Capture the cell that displays the provided text and extract its [X, Y] central coordinate. 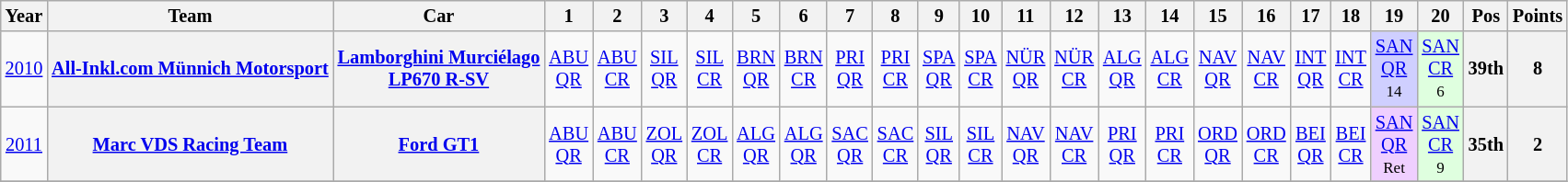
BEICR [1351, 144]
14 [1170, 16]
SANQRRet [1394, 144]
BRNQR [756, 69]
NÜRCR [1074, 69]
19 [1394, 16]
ALGCR [1170, 69]
SANCR6 [1440, 69]
Car [439, 16]
17 [1311, 16]
ZOLQR [665, 144]
ORDCR [1267, 144]
SPACR [980, 69]
BRNCR [804, 69]
12 [1074, 16]
SACQR [849, 144]
11 [1026, 16]
BEIQR [1311, 144]
2011 [24, 144]
10 [980, 16]
35th [1486, 144]
1 [569, 16]
INTQR [1311, 69]
INTCR [1351, 69]
2010 [24, 69]
18 [1351, 16]
39th [1486, 69]
ORDQR [1217, 144]
Ford GT1 [439, 144]
7 [849, 16]
16 [1267, 16]
5 [756, 16]
4 [709, 16]
20 [1440, 16]
Marc VDS Racing Team [190, 144]
SANCR9 [1440, 144]
SANQR14 [1394, 69]
6 [804, 16]
13 [1122, 16]
15 [1217, 16]
ZOLCR [709, 144]
3 [665, 16]
SPAQR [939, 69]
Year [24, 16]
Points [1538, 16]
9 [939, 16]
SACCR [895, 144]
Team [190, 16]
Pos [1486, 16]
All-Inkl.com Münnich Motorsport [190, 69]
NÜRQR [1026, 69]
Lamborghini MurciélagoLP670 R-SV [439, 69]
